Return the [X, Y] coordinate for the center point of the cell that contains the specified text.  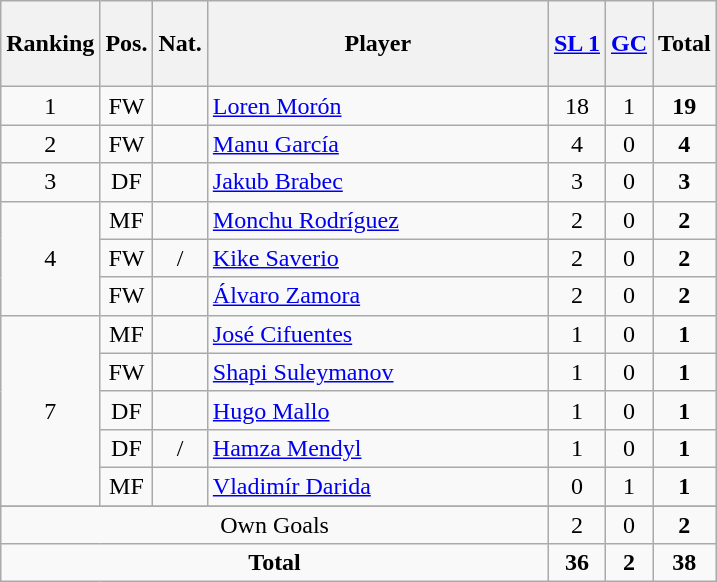
Monchu Rodríguez [378, 220]
Hugo Mallo [378, 410]
Vladimír Darida [378, 486]
36 [576, 563]
19 [685, 106]
Pos. [126, 44]
Nat. [180, 44]
Jakub Brabec [378, 182]
Loren Morón [378, 106]
7 [50, 410]
Álvaro Zamora [378, 296]
GC [628, 44]
Manu García [378, 144]
Own Goals [275, 525]
SL 1 [576, 44]
José Cifuentes [378, 334]
18 [576, 106]
38 [685, 563]
Kike Saverio [378, 258]
Player [378, 44]
Shapi Suleymanov [378, 372]
Ranking [50, 44]
Hamza Mendyl [378, 448]
